Pinpoint the cell where the given text exists, returning its [X, Y] midpoint coordinate. 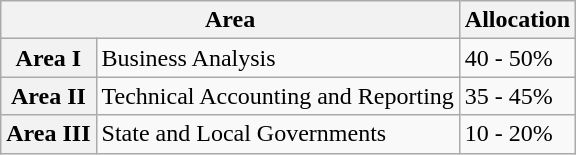
10 - 20% [517, 134]
35 - 45% [517, 96]
40 - 50% [517, 58]
Area I [48, 58]
Business Analysis [278, 58]
Area II [48, 96]
State and Local Governments [278, 134]
Area [230, 20]
Area III [48, 134]
Technical Accounting and Reporting [278, 96]
Allocation [517, 20]
